Determine the (x, y) coordinate at the center of the cell enclosing the given text.  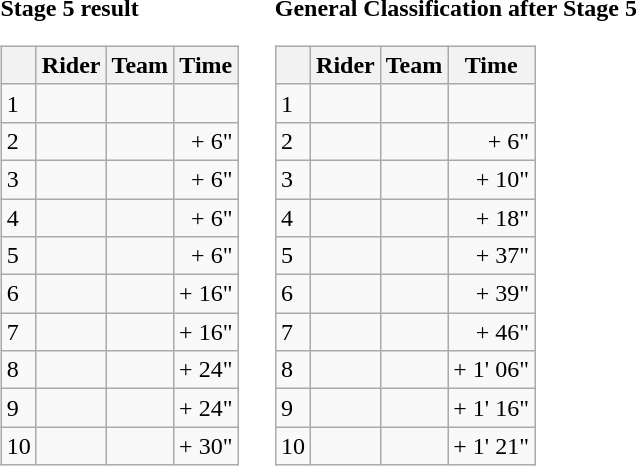
+ 1' 21" (492, 446)
+ 10" (492, 179)
+ 18" (492, 217)
+ 39" (492, 294)
+ 46" (492, 332)
+ 37" (492, 256)
+ 1' 06" (492, 370)
+ 30" (206, 446)
+ 1' 16" (492, 408)
